Determine the (x, y) coordinate at the center of the cell enclosing the given text.  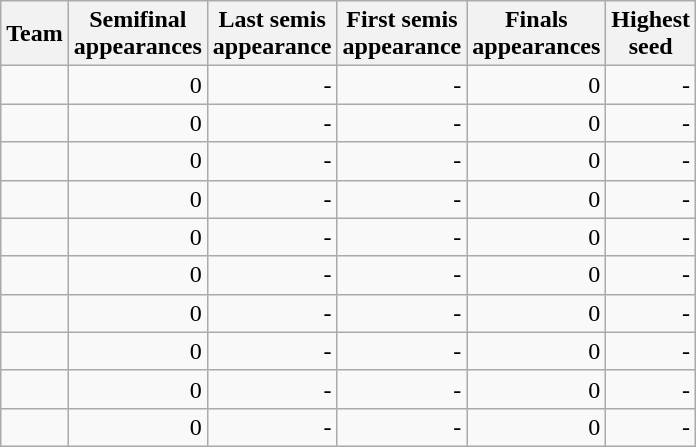
Semifinalappearances (138, 34)
First semisappearance (402, 34)
Finalsappearances (536, 34)
Highestseed (651, 34)
Team (35, 34)
Last semisappearance (272, 34)
